Return (X, Y) of the center of cell containing provided text 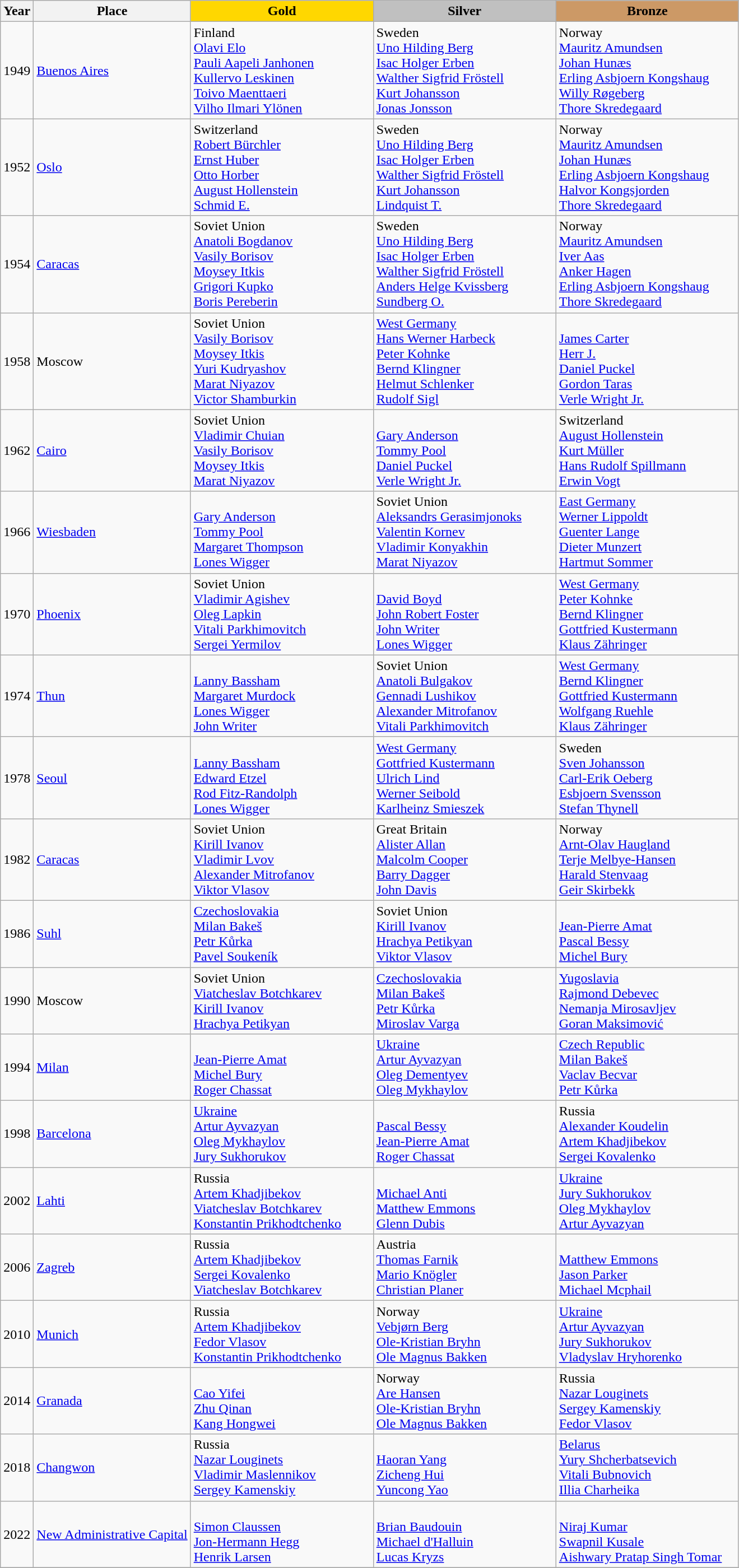
UkraineArtur AyvazyanJury SukhorukovVladyslav Hryhorenko (647, 1334)
Year (17, 11)
AustriaThomas FarnikMario KnöglerChristian Planer (464, 1267)
Soviet UnionViatcheslav BotchkarevKirill IvanovHrachya Petikyan (282, 1001)
West GermanyHans Werner HarbeckPeter KohnkeBernd KlingnerHelmut SchlenkerRudolf Sigl (464, 361)
NorwayMauritz AmundsenJohan HunæsErling Asbjoern KongshaugWilly RøgebergThore Skredegaard (647, 71)
Thun (112, 696)
RussiaArtem KhadjibekovSergei KovalenkoViatcheslav Botchkarev (282, 1267)
Lanny BasshamMargaret MurdockLones WiggerJohn Writer (282, 696)
UkraineArtur AyvazyanOleg MykhaylovJury Sukhorukov (282, 1134)
RussiaNazar LouginetsSergey KamenskiyFedor Vlasov (647, 1401)
CzechoslovakiaMilan BakešPetr KůrkaMiroslav Varga (464, 1001)
1974 (17, 696)
Gary AndersonTommy PoolDaniel PuckelVerle Wright Jr. (464, 450)
Soviet UnionVladimir AgishevOleg LapkinVitali ParkhimovitchSergei Yermilov (282, 614)
Soviet UnionKirill IvanovHrachya PetikyanViktor Vlasov (464, 933)
Michael AntiMatthew EmmonsGlenn Dubis (464, 1201)
UkraineJury SukhorukovOleg MykhaylovArtur Ayvazyan (647, 1201)
SwedenUno Hilding BergIsac Holger ErbenWalther Sigfrid FröstellKurt JohanssonLindquist T. (464, 167)
RussiaNazar LouginetsVladimir MaslennikovSergey Kamenskiy (282, 1468)
1966 (17, 532)
1990 (17, 1001)
Lahti (112, 1201)
Phoenix (112, 614)
1962 (17, 450)
Wiesbaden (112, 532)
SwedenUno Hilding BergIsac Holger ErbenWalther Sigfrid FröstellAnders Helge KvissbergSundberg O. (464, 264)
FinlandOlavi EloPauli Aapeli JanhonenKullervo LeskinenToivo MaenttaeriVilho Ilmari Ylönen (282, 71)
RussiaArtem KhadjibekovViatcheslav BotchkarevKonstantin Prikhodtchenko (282, 1201)
UkraineArtur AyvazyanOleg DementyevOleg Mykhaylov (464, 1068)
RussiaAlexander KoudelinArtem KhadjibekovSergei Kovalenko (647, 1134)
Barcelona (112, 1134)
Seoul (112, 778)
Simon ClaussenJon-Hermann HeggHenrik Larsen (282, 1534)
Changwon (112, 1468)
Czech RepublicMilan BakešVaclav BecvarPetr Kůrka (647, 1068)
East GermanyWerner LippoldtGuenter LangeDieter MunzertHartmut Sommer (647, 532)
1958 (17, 361)
2002 (17, 1201)
BelarusYury ShcherbatsevichVitali BubnovichIllia Charheika (647, 1468)
Cairo (112, 450)
2018 (17, 1468)
Soviet UnionAnatoli BogdanovVasily BorisovMoysey ItkisGrigori KupkoBoris Pereberin (282, 264)
Soviet UnionVladimir ChuianVasily BorisovMoysey ItkisMarat Niyazov (282, 450)
SwitzerlandAugust HollensteinKurt MüllerHans Rudolf SpillmannErwin Vogt (647, 450)
CzechoslovakiaMilan BakešPetr KůrkaPavel Soukeník (282, 933)
1994 (17, 1068)
Brian BaudouinMichael d'HalluinLucas Kryzs (464, 1534)
David BoydJohn Robert FosterJohn WriterLones Wigger (464, 614)
Gary AndersonTommy PoolMargaret ThompsonLones Wigger (282, 532)
Soviet UnionKirill IvanovVladimir LvovAlexander MitrofanovViktor Vlasov (282, 859)
1954 (17, 264)
James CarterHerr J.Daniel PuckelGordon TarasVerle Wright Jr. (647, 361)
Matthew EmmonsJason ParkerMichael Mcphail (647, 1267)
Gold (282, 11)
Niraj KumarSwapnil KusaleAishwary Pratap Singh Tomar (647, 1534)
Oslo (112, 167)
Lanny BasshamEdward EtzelRod Fitz-RandolphLones Wigger (282, 778)
2014 (17, 1401)
NorwayVebjørn BergOle-Kristian BryhnOle Magnus Bakken (464, 1334)
1970 (17, 614)
Pascal BessyJean-Pierre AmatRoger Chassat (464, 1134)
Great BritainAlister AllanMalcolm CooperBarry DaggerJohn Davis (464, 859)
1986 (17, 933)
NorwayMauritz AmundsenIver AasAnker HagenErling Asbjoern KongshaugThore Skredegaard (647, 264)
1978 (17, 778)
NorwayMauritz AmundsenJohan HunæsErling Asbjoern KongshaugHalvor KongsjordenThore Skredegaard (647, 167)
Suhl (112, 933)
YugoslaviaRajmond DebevecNemanja MirosavljevGoran Maksimović (647, 1001)
1998 (17, 1134)
Granada (112, 1401)
2006 (17, 1267)
SwedenUno Hilding BergIsac Holger ErbenWalther Sigfrid FröstellKurt JohanssonJonas Jonsson (464, 71)
West GermanyPeter KohnkeBernd KlingnerGottfried KustermannKlaus Zähringer (647, 614)
Soviet UnionAnatoli BulgakovGennadi LushikovAlexander MitrofanovVitali Parkhimovitch (464, 696)
Zagreb (112, 1267)
SwitzerlandRobert BürchlerErnst HuberOtto HorberAugust HollensteinSchmid E. (282, 167)
West GermanyGottfried KustermannUlrich LindWerner SeiboldKarlheinz Smieszek (464, 778)
2010 (17, 1334)
Bronze (647, 11)
Haoran YangZicheng HuiYuncong Yao (464, 1468)
1982 (17, 859)
NorwayArnt-Olav HauglandTerje Melbye-HansenHarald StenvaagGeir Skirbekk (647, 859)
SwedenSven JohanssonCarl-Erik OebergEsbjoern SvenssonStefan Thynell (647, 778)
Soviet UnionVasily BorisovMoysey ItkisYuri KudryashovMarat NiyazovVictor Shamburkin (282, 361)
1952 (17, 167)
Place (112, 11)
NorwayAre HansenOle-Kristian BryhnOle Magnus Bakken (464, 1401)
RussiaArtem KhadjibekovFedor VlasovKonstantin Prikhodtchenko (282, 1334)
Silver (464, 11)
Jean-Pierre AmatPascal BessyMichel Bury (647, 933)
Munich (112, 1334)
Milan (112, 1068)
1949 (17, 71)
Soviet UnionAleksandrs GerasimjonoksValentin KornevVladimir KonyakhinMarat Niyazov (464, 532)
Jean-Pierre AmatMichel BuryRoger Chassat (282, 1068)
2022 (17, 1534)
New Administrative Capital (112, 1534)
Cao YifeiZhu QinanKang Hongwei (282, 1401)
West GermanyBernd KlingnerGottfried KustermannWolfgang RuehleKlaus Zähringer (647, 696)
Buenos Aires (112, 71)
